Determine the [x, y] coordinate at the center of the cell enclosing the given text.  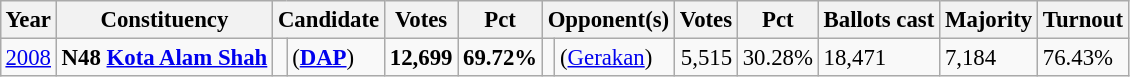
Constituency [164, 20]
Turnout [1082, 20]
2008 [28, 57]
76.43% [1082, 57]
30.28% [778, 57]
(DAP) [336, 57]
Majority [989, 20]
Year [28, 20]
12,699 [420, 57]
Ballots cast [878, 20]
Candidate [329, 20]
18,471 [878, 57]
69.72% [500, 57]
7,184 [989, 57]
N48 Kota Alam Shah [164, 57]
(Gerakan) [615, 57]
Opponent(s) [608, 20]
5,515 [706, 57]
